From the cell containing the given text, extract its center point as [x, y] coordinate. 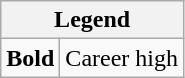
Career high [122, 58]
Bold [30, 58]
Legend [92, 20]
